Detect which cell encompasses the target text, then output its [x, y] center coordinate. 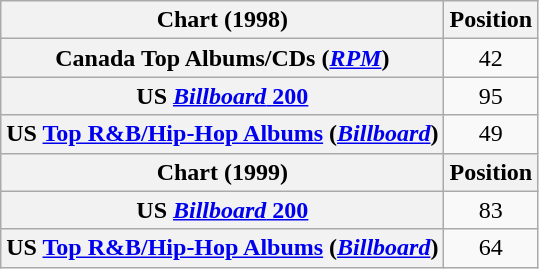
83 [491, 210]
Chart (1998) [222, 20]
64 [491, 248]
49 [491, 134]
Canada Top Albums/CDs (RPM) [222, 58]
Chart (1999) [222, 172]
95 [491, 96]
42 [491, 58]
